Find where the given text appears and provide that cell's center as [X, Y] coordinate. 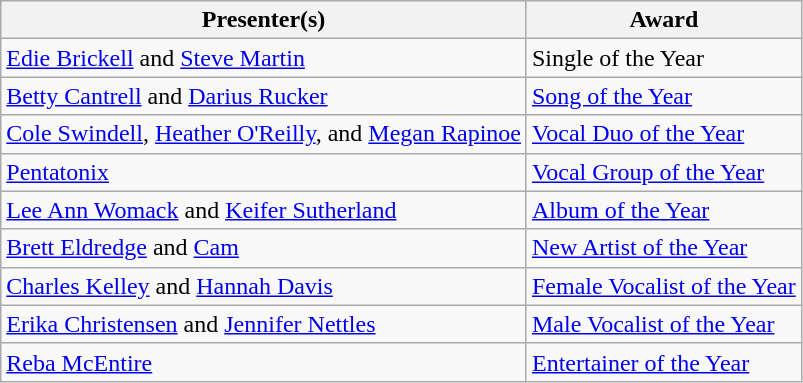
Brett Eldredge and Cam [264, 248]
Vocal Duo of the Year [664, 134]
Pentatonix [264, 172]
Charles Kelley and Hannah Davis [264, 286]
Edie Brickell and Steve Martin [264, 58]
Album of the Year [664, 210]
Entertainer of the Year [664, 362]
Lee Ann Womack and Keifer Sutherland [264, 210]
Vocal Group of the Year [664, 172]
New Artist of the Year [664, 248]
Presenter(s) [264, 20]
Song of the Year [664, 96]
Award [664, 20]
Male Vocalist of the Year [664, 324]
Betty Cantrell and Darius Rucker [264, 96]
Reba McEntire [264, 362]
Cole Swindell, Heather O'Reilly, and Megan Rapinoe [264, 134]
Erika Christensen and Jennifer Nettles [264, 324]
Female Vocalist of the Year [664, 286]
Single of the Year [664, 58]
